Extract the [x, y] coordinate from the center of the cell holding the provided text.  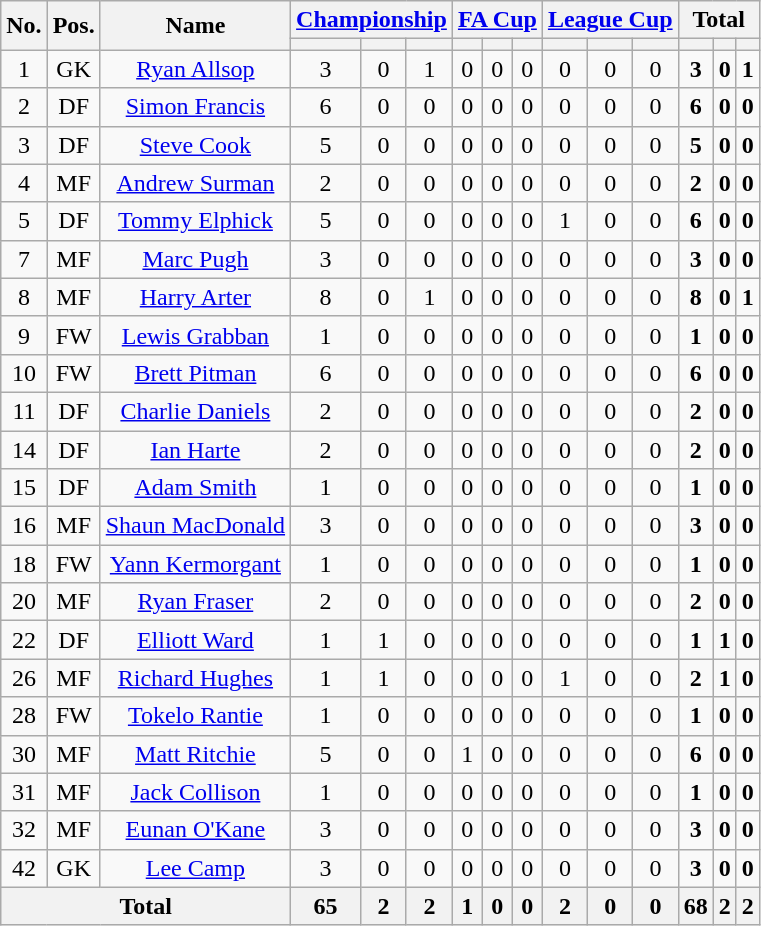
Championship [372, 20]
68 [696, 906]
31 [24, 792]
Pos. [74, 26]
16 [24, 526]
Name [195, 26]
League Cup [610, 20]
Elliott Ward [195, 640]
15 [24, 488]
Charlie Daniels [195, 411]
Ryan Fraser [195, 602]
Tokelo Rantie [195, 716]
32 [24, 830]
Yann Kermorgant [195, 564]
11 [24, 411]
22 [24, 640]
FA Cup [497, 20]
Ian Harte [195, 449]
9 [24, 335]
65 [326, 906]
4 [24, 183]
Steve Cook [195, 145]
30 [24, 754]
Brett Pitman [195, 373]
Richard Hughes [195, 678]
Eunan O'Kane [195, 830]
42 [24, 868]
Matt Ritchie [195, 754]
7 [24, 259]
Andrew Surman [195, 183]
Tommy Elphick [195, 221]
10 [24, 373]
14 [24, 449]
Ryan Allsop [195, 69]
Simon Francis [195, 107]
Marc Pugh [195, 259]
18 [24, 564]
Adam Smith [195, 488]
Harry Arter [195, 297]
Jack Collison [195, 792]
20 [24, 602]
Shaun MacDonald [195, 526]
28 [24, 716]
26 [24, 678]
Lewis Grabban [195, 335]
No. [24, 26]
Lee Camp [195, 868]
